From the cell containing the given text, extract its center point as [x, y] coordinate. 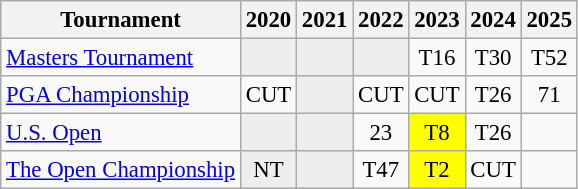
2020 [268, 20]
2021 [325, 20]
NT [268, 170]
T2 [437, 170]
T8 [437, 133]
PGA Championship [121, 95]
The Open Championship [121, 170]
U.S. Open [121, 133]
2023 [437, 20]
2022 [381, 20]
T47 [381, 170]
2025 [549, 20]
23 [381, 133]
T16 [437, 58]
71 [549, 95]
T30 [493, 58]
2024 [493, 20]
Tournament [121, 20]
T52 [549, 58]
Masters Tournament [121, 58]
